Return the [X, Y] coordinate for the center point of the cell that contains the specified text.  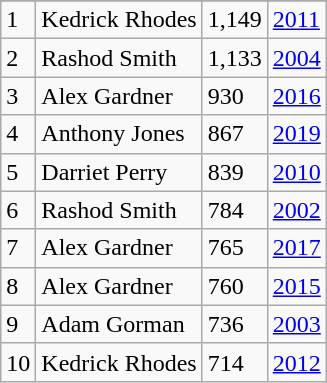
714 [234, 362]
2012 [296, 362]
760 [234, 286]
2004 [296, 58]
9 [18, 324]
2015 [296, 286]
784 [234, 210]
2 [18, 58]
2016 [296, 96]
4 [18, 134]
Adam Gorman [119, 324]
7 [18, 248]
930 [234, 96]
2003 [296, 324]
6 [18, 210]
2019 [296, 134]
1 [18, 20]
10 [18, 362]
2017 [296, 248]
2002 [296, 210]
Darriet Perry [119, 172]
3 [18, 96]
1,133 [234, 58]
5 [18, 172]
Anthony Jones [119, 134]
8 [18, 286]
765 [234, 248]
1,149 [234, 20]
2011 [296, 20]
2010 [296, 172]
839 [234, 172]
736 [234, 324]
867 [234, 134]
